Output the [x, y] coordinate of the center of the cell containing the given text.  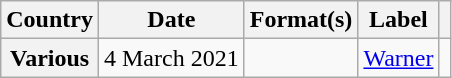
Date [171, 20]
Warner [398, 58]
Various [50, 58]
Format(s) [301, 20]
4 March 2021 [171, 58]
Label [398, 20]
Country [50, 20]
